Find where the given text appears and provide that cell's center as (x, y) coordinate. 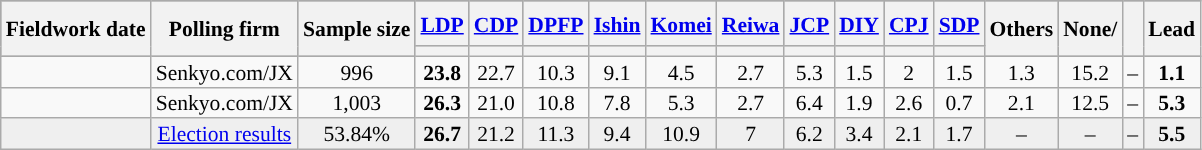
Ishin (618, 24)
26.3 (442, 102)
Komei (682, 24)
1.3 (1022, 72)
Sample size (356, 28)
JCP (809, 24)
1,003 (356, 102)
21.2 (496, 134)
6.2 (809, 134)
9.4 (618, 134)
2.6 (909, 102)
CDP (496, 24)
DIY (859, 24)
Election results (224, 134)
10.9 (682, 134)
DPFP (556, 24)
SDP (960, 24)
23.8 (442, 72)
11.3 (556, 134)
996 (356, 72)
22.7 (496, 72)
1.1 (1172, 72)
1.7 (960, 134)
10.8 (556, 102)
None/ (1090, 28)
0.7 (960, 102)
1.9 (859, 102)
7 (751, 134)
15.2 (1090, 72)
Others (1022, 28)
CPJ (909, 24)
Lead (1172, 28)
53.84% (356, 134)
12.5 (1090, 102)
9.1 (618, 72)
5.5 (1172, 134)
4.5 (682, 72)
Polling firm (224, 28)
LDP (442, 24)
2 (909, 72)
21.0 (496, 102)
3.4 (859, 134)
26.7 (442, 134)
Reiwa (751, 24)
6.4 (809, 102)
Fieldwork date (76, 28)
10.3 (556, 72)
7.8 (618, 102)
